Locate the cell with the specified text and output its (x, y) center coordinate. 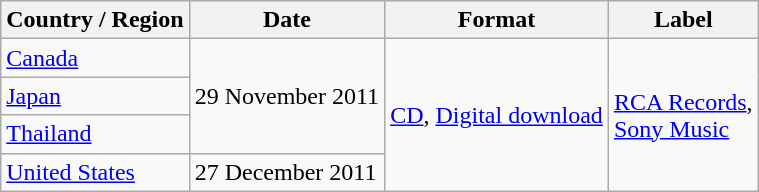
Date (286, 20)
29 November 2011 (286, 96)
Format (497, 20)
CD, Digital download (497, 115)
RCA Records,Sony Music (683, 115)
27 December 2011 (286, 172)
Canada (95, 58)
United States (95, 172)
Label (683, 20)
Thailand (95, 134)
Japan (95, 96)
Country / Region (95, 20)
